Return the (x, y) coordinate for the center point of the cell that contains the specified text.  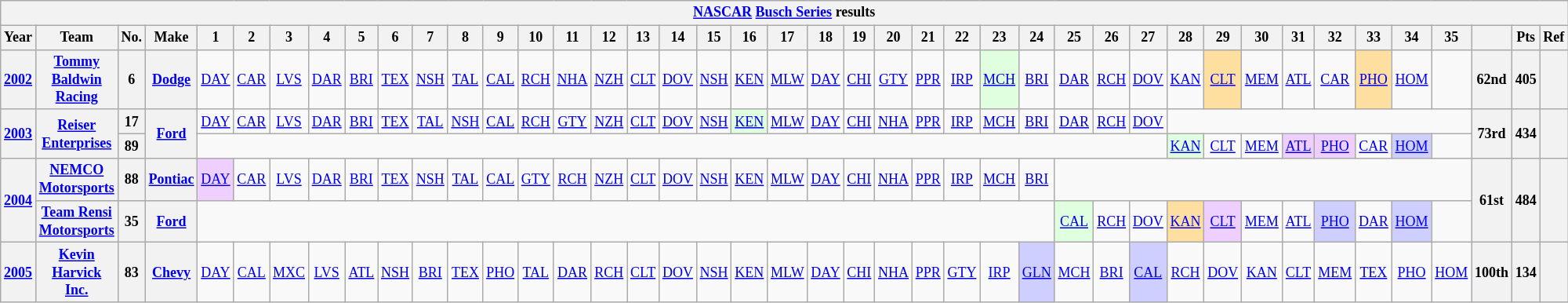
134 (1526, 272)
27 (1148, 38)
405 (1526, 79)
2 (252, 38)
61st (1492, 201)
16 (750, 38)
2002 (19, 79)
13 (643, 38)
88 (132, 180)
29 (1223, 38)
Pts (1526, 38)
Tommy Baldwin Racing (77, 79)
2003 (19, 133)
4 (326, 38)
31 (1298, 38)
33 (1374, 38)
MXC (289, 272)
62nd (1492, 79)
434 (1526, 133)
18 (826, 38)
34 (1411, 38)
9 (500, 38)
23 (1000, 38)
14 (678, 38)
5 (361, 38)
Chevy (171, 272)
Kevin Harvick Inc. (77, 272)
Dodge (171, 79)
484 (1526, 201)
Pontiac (171, 180)
22 (962, 38)
20 (894, 38)
83 (132, 272)
19 (859, 38)
32 (1335, 38)
No. (132, 38)
Year (19, 38)
2004 (19, 201)
8 (466, 38)
NASCAR Busch Series results (784, 13)
30 (1262, 38)
21 (928, 38)
100th (1492, 272)
GLN (1036, 272)
7 (430, 38)
10 (535, 38)
15 (713, 38)
26 (1112, 38)
Team (77, 38)
1 (216, 38)
Reiser Enterprises (77, 133)
11 (572, 38)
3 (289, 38)
12 (609, 38)
NEMCO Motorsports (77, 180)
2005 (19, 272)
Ref (1554, 38)
28 (1185, 38)
25 (1074, 38)
24 (1036, 38)
73rd (1492, 133)
Team Rensi Motorsports (77, 221)
89 (132, 146)
Make (171, 38)
